Determine the (x, y) coordinate at the center of the cell enclosing the given text.  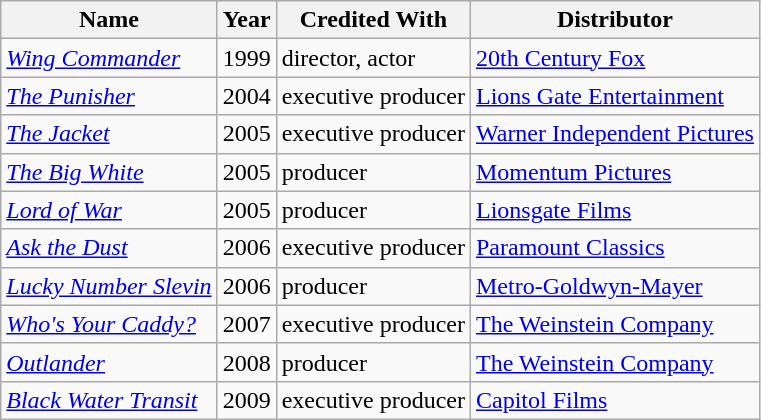
Who's Your Caddy? (109, 324)
Credited With (373, 20)
director, actor (373, 58)
Outlander (109, 362)
20th Century Fox (614, 58)
Lionsgate Films (614, 210)
Lucky Number Slevin (109, 286)
Paramount Classics (614, 248)
Metro-Goldwyn-Mayer (614, 286)
Warner Independent Pictures (614, 134)
Name (109, 20)
Lord of War (109, 210)
Distributor (614, 20)
Black Water Transit (109, 400)
Wing Commander (109, 58)
2007 (246, 324)
Year (246, 20)
2009 (246, 400)
The Jacket (109, 134)
The Punisher (109, 96)
1999 (246, 58)
Capitol Films (614, 400)
2004 (246, 96)
2008 (246, 362)
Lions Gate Entertainment (614, 96)
Momentum Pictures (614, 172)
Ask the Dust (109, 248)
The Big White (109, 172)
